Find where the given text appears and provide that cell's center as [X, Y] coordinate. 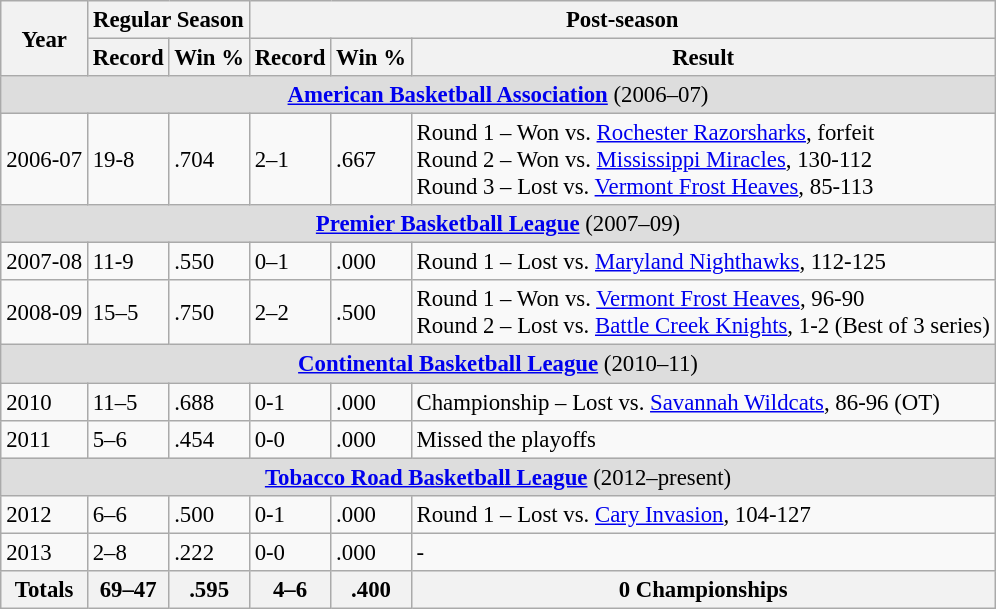
2012 [44, 514]
.595 [209, 590]
.400 [371, 590]
11-9 [128, 262]
American Basketball Association (2006–07) [498, 95]
19-8 [128, 160]
Premier Basketball League (2007–09) [498, 224]
Round 1 – Won vs. Rochester Razorsharks, forfeit Round 2 – Won vs. Mississippi Miracles, 130-112 Round 3 – Lost vs. Vermont Frost Heaves, 85-113 [703, 160]
Round 1 – Lost vs. Maryland Nighthawks, 112-125 [703, 262]
11–5 [128, 402]
2007-08 [44, 262]
.222 [209, 552]
2006-07 [44, 160]
.454 [209, 439]
2011 [44, 439]
Result [703, 58]
Year [44, 38]
.667 [371, 160]
.688 [209, 402]
15–5 [128, 312]
69–47 [128, 590]
Continental Basketball League (2010–11) [498, 364]
0–1 [290, 262]
.750 [209, 312]
Regular Season [168, 20]
Totals [44, 590]
.704 [209, 160]
- [703, 552]
Post-season [622, 20]
2010 [44, 402]
6–6 [128, 514]
Round 1 – Lost vs. Cary Invasion, 104-127 [703, 514]
Round 1 – Won vs. Vermont Frost Heaves, 96-90 Round 2 – Lost vs. Battle Creek Knights, 1-2 (Best of 3 series) [703, 312]
4–6 [290, 590]
2–2 [290, 312]
Championship – Lost vs. Savannah Wildcats, 86-96 (OT) [703, 402]
2013 [44, 552]
2008-09 [44, 312]
2–1 [290, 160]
.550 [209, 262]
Missed the playoffs [703, 439]
2–8 [128, 552]
5–6 [128, 439]
Tobacco Road Basketball League (2012–present) [498, 477]
0 Championships [703, 590]
